Pinpoint the cell where the given text exists, returning its (X, Y) midpoint coordinate. 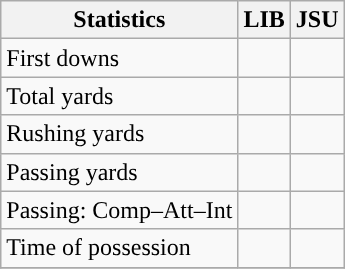
First downs (120, 58)
LIB (264, 20)
JSU (317, 20)
Passing: Comp–Att–Int (120, 210)
Time of possession (120, 248)
Passing yards (120, 172)
Rushing yards (120, 134)
Statistics (120, 20)
Total yards (120, 96)
